Capture the cell that displays the provided text and extract its [X, Y] central coordinate. 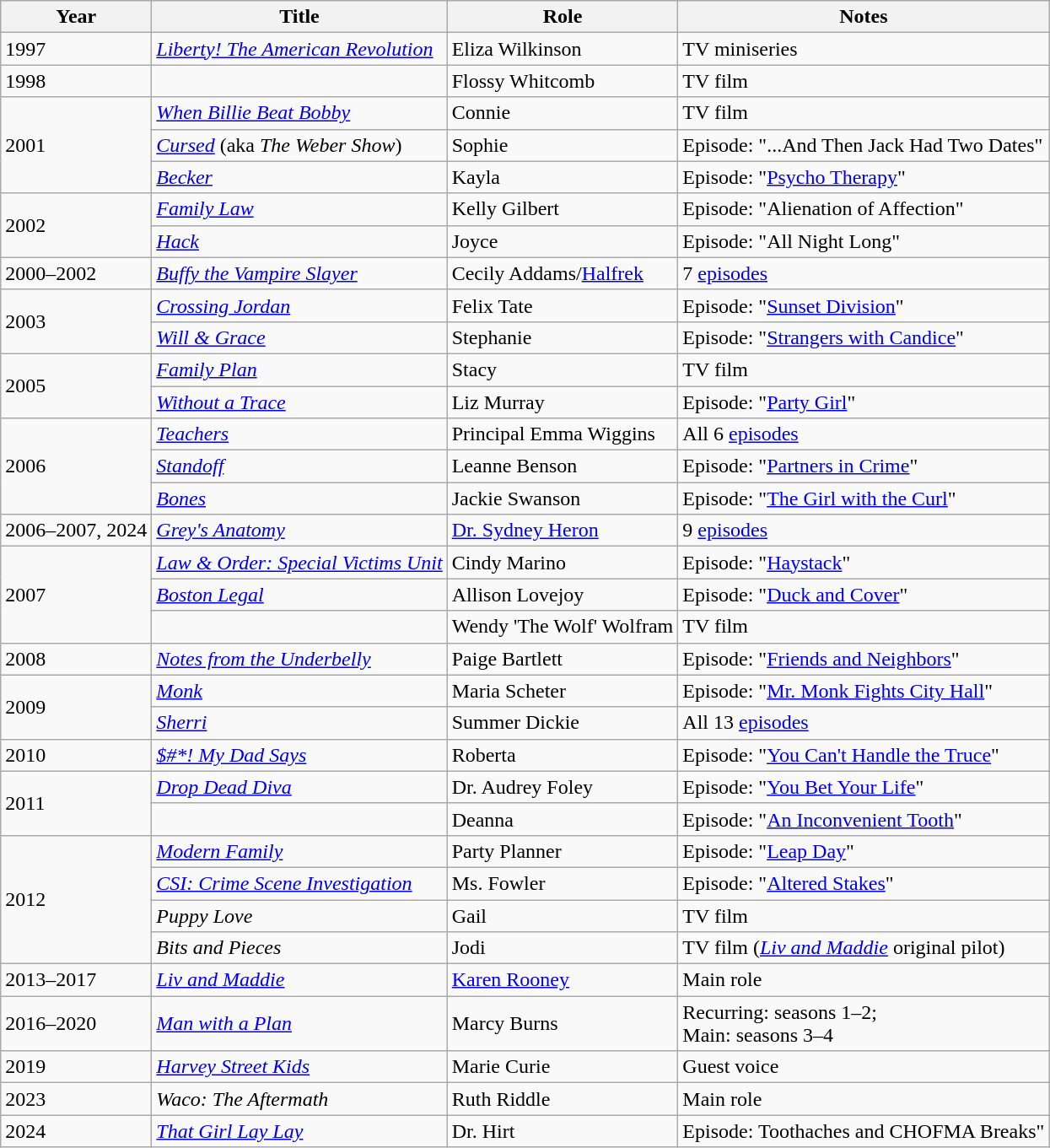
2023 [76, 1099]
Wendy 'The Wolf' Wolfram [563, 627]
Cindy Marino [563, 563]
Episode: "...And Then Jack Had Two Dates" [864, 145]
Maria Scheter [563, 691]
Flossy Whitcomb [563, 81]
Cecily Addams/Halfrek [563, 273]
Deanna [563, 819]
Cursed (aka The Weber Show) [299, 145]
Eliza Wilkinson [563, 49]
Jackie Swanson [563, 499]
All 6 episodes [864, 434]
2013–2017 [76, 980]
Marcy Burns [563, 1024]
2005 [76, 385]
Episode: "Alienation of Affection" [864, 209]
When Billie Beat Bobby [299, 113]
Crossing Jordan [299, 305]
Family Plan [299, 369]
Kelly Gilbert [563, 209]
Roberta [563, 755]
Hack [299, 241]
2002 [76, 225]
Recurring: seasons 1–2;Main: seasons 3–4 [864, 1024]
Ruth Riddle [563, 1099]
2024 [76, 1131]
2006 [76, 466]
Kayla [563, 177]
Episode: "An Inconvenient Tooth" [864, 819]
Episode: "Party Girl" [864, 402]
2016–2020 [76, 1024]
Year [76, 17]
Without a Trace [299, 402]
2011 [76, 803]
Leanne Benson [563, 466]
Becker [299, 177]
Episode: "Partners in Crime" [864, 466]
Episode: "Duck and Cover" [864, 595]
Sophie [563, 145]
Marie Curie [563, 1067]
Notes from the Underbelly [299, 659]
Buffy the Vampire Slayer [299, 273]
Joyce [563, 241]
Summer Dickie [563, 723]
Gail [563, 915]
7 episodes [864, 273]
Episode: "All Night Long" [864, 241]
Episode: "Sunset Division" [864, 305]
Stephanie [563, 337]
2009 [76, 707]
1997 [76, 49]
Harvey Street Kids [299, 1067]
Title [299, 17]
Episode: "You Can't Handle the Truce" [864, 755]
2019 [76, 1067]
CSI: Crime Scene Investigation [299, 883]
Monk [299, 691]
Episode: "The Girl with the Curl" [864, 499]
Dr. Sydney Heron [563, 531]
Liv and Maddie [299, 980]
2008 [76, 659]
Sherri [299, 723]
9 episodes [864, 531]
2006–2007, 2024 [76, 531]
Dr. Hirt [563, 1131]
Liberty! The American Revolution [299, 49]
Connie [563, 113]
Episode: "You Bet Your Life" [864, 787]
Will & Grace [299, 337]
2010 [76, 755]
That Girl Lay Lay [299, 1131]
2012 [76, 899]
2003 [76, 321]
Grey's Anatomy [299, 531]
Paige Bartlett [563, 659]
2001 [76, 145]
Guest voice [864, 1067]
Puppy Love [299, 915]
Waco: The Aftermath [299, 1099]
Episode: "Haystack" [864, 563]
$#*! My Dad Says [299, 755]
2007 [76, 595]
Bits and Pieces [299, 948]
Modern Family [299, 851]
1998 [76, 81]
Law & Order: Special Victims Unit [299, 563]
Episode: Toothaches and CHOFMA Breaks" [864, 1131]
Episode: "Psycho Therapy" [864, 177]
Dr. Audrey Foley [563, 787]
Felix Tate [563, 305]
Episode: "Mr. Monk Fights City Hall" [864, 691]
Principal Emma Wiggins [563, 434]
Man with a Plan [299, 1024]
TV film (Liv and Maddie original pilot) [864, 948]
Ms. Fowler [563, 883]
Drop Dead Diva [299, 787]
Episode: "Altered Stakes" [864, 883]
Family Law [299, 209]
TV miniseries [864, 49]
Stacy [563, 369]
Episode: "Leap Day" [864, 851]
Episode: "Friends and Neighbors" [864, 659]
Boston Legal [299, 595]
Bones [299, 499]
All 13 episodes [864, 723]
Episode: "Strangers with Candice" [864, 337]
Party Planner [563, 851]
Notes [864, 17]
2000–2002 [76, 273]
Karen Rooney [563, 980]
Allison Lovejoy [563, 595]
Jodi [563, 948]
Standoff [299, 466]
Teachers [299, 434]
Liz Murray [563, 402]
Role [563, 17]
